Detect which cell encompasses the target text, then output its (X, Y) center coordinate. 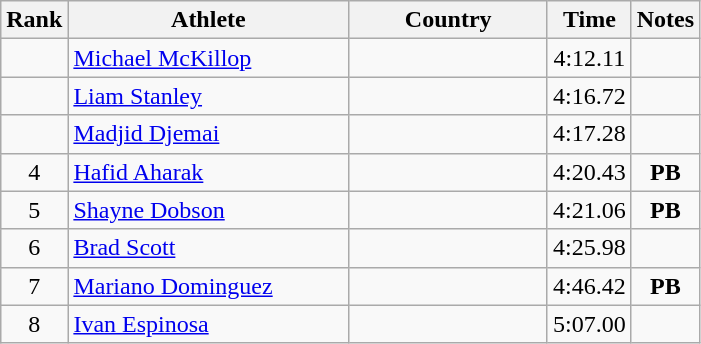
8 (34, 324)
Madjid Djemai (208, 134)
Shayne Dobson (208, 210)
Brad Scott (208, 248)
4:17.28 (589, 134)
5 (34, 210)
4:46.42 (589, 286)
Ivan Espinosa (208, 324)
6 (34, 248)
4:25.98 (589, 248)
7 (34, 286)
Liam Stanley (208, 96)
4:20.43 (589, 172)
Michael McKillop (208, 58)
Hafid Aharak (208, 172)
Notes (665, 20)
Country (448, 20)
4:12.11 (589, 58)
4:16.72 (589, 96)
4 (34, 172)
Rank (34, 20)
4:21.06 (589, 210)
Mariano Dominguez (208, 286)
Athlete (208, 20)
5:07.00 (589, 324)
Time (589, 20)
